Return the (X, Y) coordinate for the center point of the cell that contains the specified text.  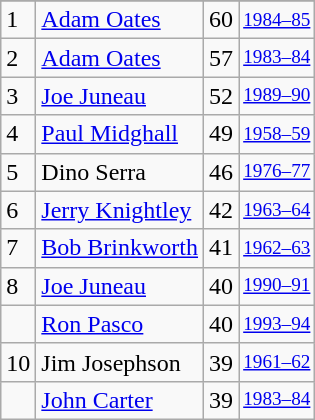
41 (222, 248)
1963–64 (277, 210)
46 (222, 172)
1993–94 (277, 324)
1984–85 (277, 20)
57 (222, 58)
52 (222, 96)
Ron Pasco (120, 324)
Paul Midghall (120, 134)
Jim Josephson (120, 362)
1989–90 (277, 96)
1976–77 (277, 172)
7 (18, 248)
8 (18, 286)
49 (222, 134)
6 (18, 210)
10 (18, 362)
Bob Brinkworth (120, 248)
42 (222, 210)
Dino Serra (120, 172)
Jerry Knightley (120, 210)
1990–91 (277, 286)
1962–63 (277, 248)
John Carter (120, 400)
1961–62 (277, 362)
2 (18, 58)
5 (18, 172)
4 (18, 134)
1 (18, 20)
60 (222, 20)
1958–59 (277, 134)
3 (18, 96)
